Extract the [x, y] coordinate from the center of the cell holding the provided text.  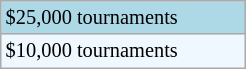
$25,000 tournaments [124, 17]
$10,000 tournaments [124, 51]
